Detect which cell encompasses the target text, then output its [X, Y] center coordinate. 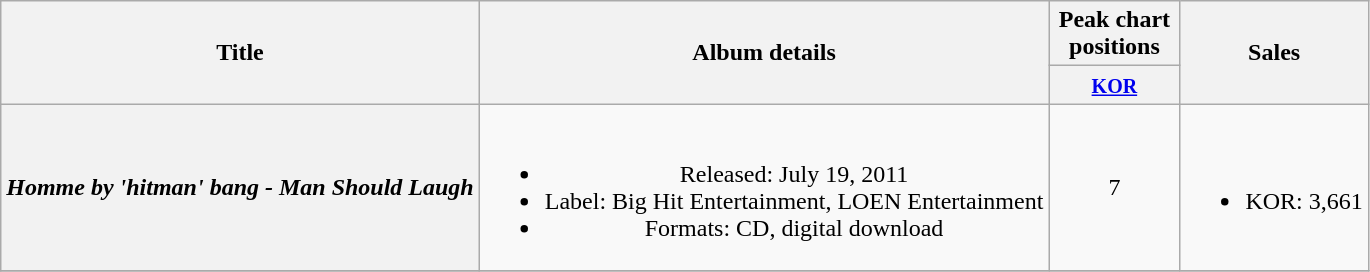
Album details [764, 52]
Sales [1274, 52]
Homme by 'hitman' bang - Man Should Laugh [240, 188]
Released: July 19, 2011Label: Big Hit Entertainment, LOEN EntertainmentFormats: CD, digital download [764, 188]
Peak chart positions [1114, 34]
7 [1114, 188]
Title [240, 52]
KOR [1114, 85]
KOR: 3,661 [1274, 188]
